Find where the given text appears and provide that cell's center as (x, y) coordinate. 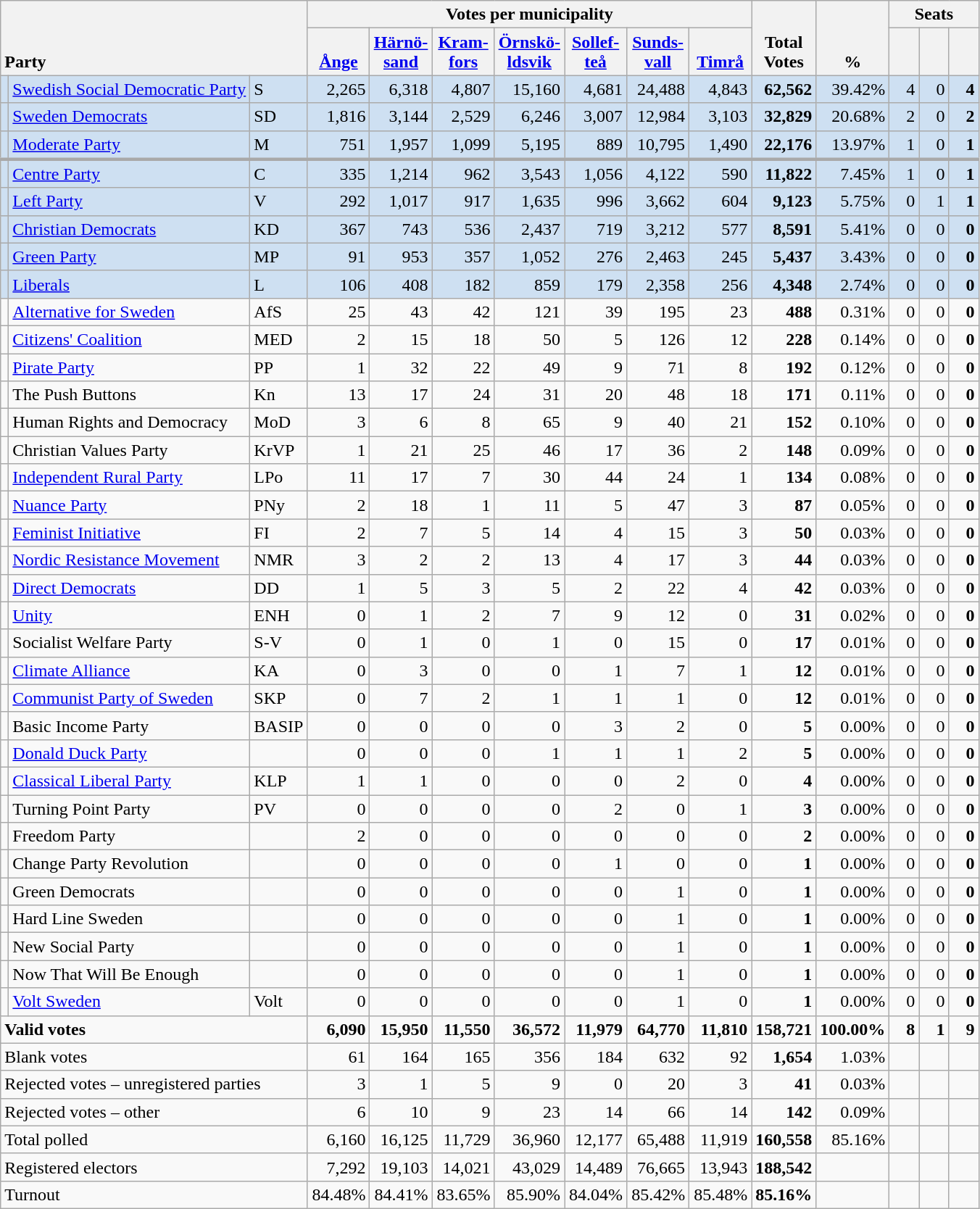
Citizens' Coalition (129, 339)
126 (658, 339)
S-V (278, 643)
39 (596, 312)
S (278, 89)
AfS (278, 312)
MED (278, 339)
4,348 (784, 284)
1,635 (529, 201)
11,822 (784, 174)
134 (784, 478)
3.43% (852, 257)
164 (401, 1057)
NMR (278, 560)
6,160 (339, 1139)
15,950 (401, 1029)
Green Party (129, 257)
195 (658, 312)
2.74% (852, 284)
92 (721, 1057)
KD (278, 229)
0.31% (852, 312)
2,437 (529, 229)
C (278, 174)
32,829 (784, 117)
11,979 (596, 1029)
Moderate Party (129, 145)
Volt Sweden (129, 1002)
5,437 (784, 257)
2,463 (658, 257)
357 (463, 257)
SKP (278, 698)
Timrå (721, 52)
85.42% (658, 1195)
4,681 (596, 89)
6,090 (339, 1029)
5.75% (852, 201)
PP (278, 367)
62,562 (784, 89)
0.02% (852, 615)
46 (529, 450)
PV (278, 808)
917 (463, 201)
158,721 (784, 1029)
85.48% (721, 1195)
292 (339, 201)
142 (784, 1112)
Nuance Party (129, 505)
Climate Alliance (129, 670)
Liberals (129, 284)
12,984 (658, 117)
889 (596, 145)
165 (463, 1057)
743 (401, 229)
962 (463, 174)
% (852, 38)
184 (596, 1057)
Christian Values Party (129, 450)
36,572 (529, 1029)
604 (721, 201)
Örnskö- ldsvik (529, 52)
179 (596, 284)
Registered electors (154, 1167)
1,654 (784, 1057)
Now That Will Be Enough (129, 974)
0.12% (852, 367)
84.48% (339, 1195)
84.41% (401, 1195)
11,919 (721, 1139)
SD (278, 117)
64,770 (658, 1029)
0.05% (852, 505)
65 (529, 423)
1,214 (401, 174)
590 (721, 174)
256 (721, 284)
10 (401, 1112)
65,488 (658, 1139)
4,122 (658, 174)
9,123 (784, 201)
11,810 (721, 1029)
4,843 (721, 89)
84.04% (596, 1195)
245 (721, 257)
276 (596, 257)
12,177 (596, 1139)
49 (529, 367)
Ånge (339, 52)
KA (278, 670)
Party (154, 38)
KLP (278, 781)
6,246 (529, 117)
66 (658, 1112)
6,318 (401, 89)
22,176 (784, 145)
8,591 (784, 229)
Valid votes (154, 1029)
5.41% (852, 229)
76,665 (658, 1167)
Rejected votes – other (154, 1112)
Sollef- teå (596, 52)
36 (658, 450)
3,007 (596, 117)
1,490 (721, 145)
KrVP (278, 450)
Socialist Welfare Party (129, 643)
61 (339, 1057)
7.45% (852, 174)
7,292 (339, 1167)
1.03% (852, 1057)
3,662 (658, 201)
Communist Party of Sweden (129, 698)
Kram- fors (463, 52)
Feminist Initiative (129, 533)
Total polled (154, 1139)
1,052 (529, 257)
Christian Democrats (129, 229)
2,358 (658, 284)
15,160 (529, 89)
14,021 (463, 1167)
751 (339, 145)
4,807 (463, 89)
Left Party (129, 201)
3,543 (529, 174)
152 (784, 423)
FI (278, 533)
1,056 (596, 174)
Hard Line Sweden (129, 919)
Blank votes (154, 1057)
3,144 (401, 117)
Total Votes (784, 38)
11,550 (463, 1029)
Nordic Resistance Movement (129, 560)
Volt (278, 1002)
16,125 (401, 1139)
3,212 (658, 229)
13.97% (852, 145)
953 (401, 257)
Sunds- vall (658, 52)
Centre Party (129, 174)
20.68% (852, 117)
Green Democrats (129, 892)
182 (463, 284)
30 (529, 478)
Donald Duck Party (129, 753)
0.10% (852, 423)
632 (658, 1057)
100.00% (852, 1029)
Change Party Revolution (129, 864)
41 (784, 1084)
Swedish Social Democratic Party (129, 89)
996 (596, 201)
719 (596, 229)
V (278, 201)
859 (529, 284)
1,816 (339, 117)
DD (278, 588)
408 (401, 284)
121 (529, 312)
11,729 (463, 1139)
40 (658, 423)
91 (339, 257)
335 (339, 174)
14,489 (596, 1167)
0.11% (852, 395)
32 (401, 367)
PNy (278, 505)
Seats (934, 14)
2,529 (463, 117)
47 (658, 505)
Classical Liberal Party (129, 781)
48 (658, 395)
ENH (278, 615)
MoD (278, 423)
L (278, 284)
171 (784, 395)
Turning Point Party (129, 808)
M (278, 145)
148 (784, 450)
1,957 (401, 145)
Direct Democrats (129, 588)
0.14% (852, 339)
39.42% (852, 89)
Rejected votes – unregistered parties (154, 1084)
160,558 (784, 1139)
Independent Rural Party (129, 478)
536 (463, 229)
BASIP (278, 726)
The Push Buttons (129, 395)
10,795 (658, 145)
488 (784, 312)
Kn (278, 395)
43 (401, 312)
Freedom Party (129, 836)
36,960 (529, 1139)
Unity (129, 615)
New Social Party (129, 947)
0.08% (852, 478)
Human Rights and Democracy (129, 423)
19,103 (401, 1167)
1,099 (463, 145)
106 (339, 284)
43,029 (529, 1167)
192 (784, 367)
Härnö- sand (401, 52)
188,542 (784, 1167)
71 (658, 367)
85.90% (529, 1195)
Alternative for Sweden (129, 312)
Pirate Party (129, 367)
24,488 (658, 89)
356 (529, 1057)
577 (721, 229)
Sweden Democrats (129, 117)
Basic Income Party (129, 726)
228 (784, 339)
Turnout (154, 1195)
83.65% (463, 1195)
2,265 (339, 89)
MP (278, 257)
1,017 (401, 201)
5,195 (529, 145)
13,943 (721, 1167)
87 (784, 505)
Votes per municipality (529, 14)
LPo (278, 478)
367 (339, 229)
3,103 (721, 117)
